Find where the given text appears and provide that cell's center as [X, Y] coordinate. 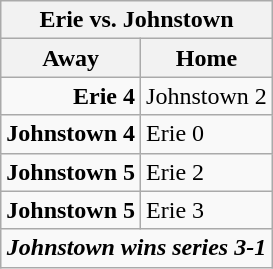
Johnstown wins series 3-1 [137, 248]
Away [71, 58]
Erie 3 [207, 210]
Erie 0 [207, 134]
Johnstown 4 [71, 134]
Erie 4 [71, 96]
Johnstown 2 [207, 96]
Home [207, 58]
Erie 2 [207, 172]
Erie vs. Johnstown [137, 20]
